Scan for the cell matching the given text and deliver its (X, Y) coordinate at center. 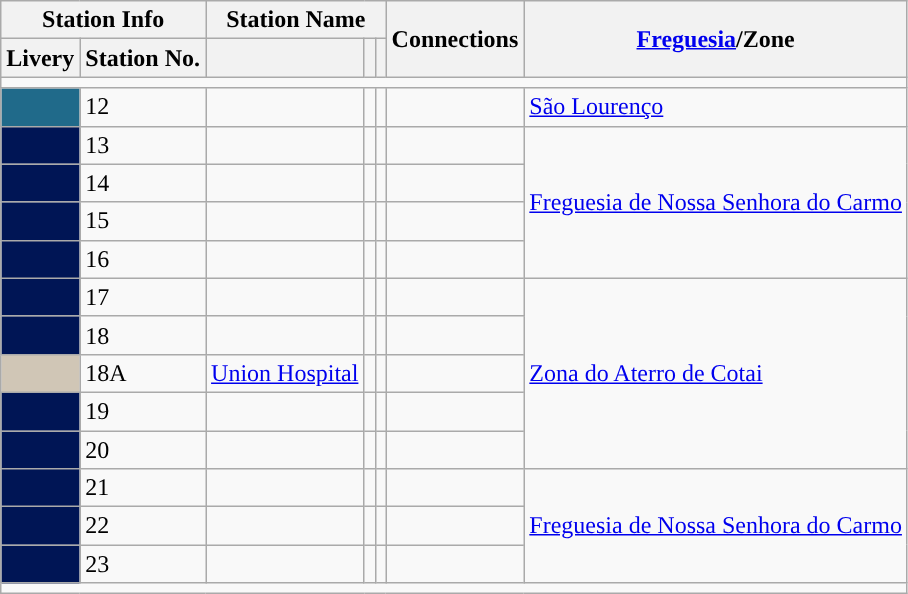
Station No. (143, 58)
21 (143, 488)
Station Info (104, 20)
18A (143, 373)
23 (143, 564)
19 (143, 411)
Station Name (296, 20)
São Lourenço (716, 107)
Freguesia/Zone (716, 39)
22 (143, 526)
12 (143, 107)
17 (143, 297)
14 (143, 183)
16 (143, 259)
13 (143, 145)
18 (143, 335)
Union Hospital (285, 373)
15 (143, 221)
Zona do Aterro de Cotai (716, 373)
Livery (40, 58)
Connections (455, 39)
20 (143, 449)
